Return the [X, Y] coordinate for the center point of the cell that contains the specified text.  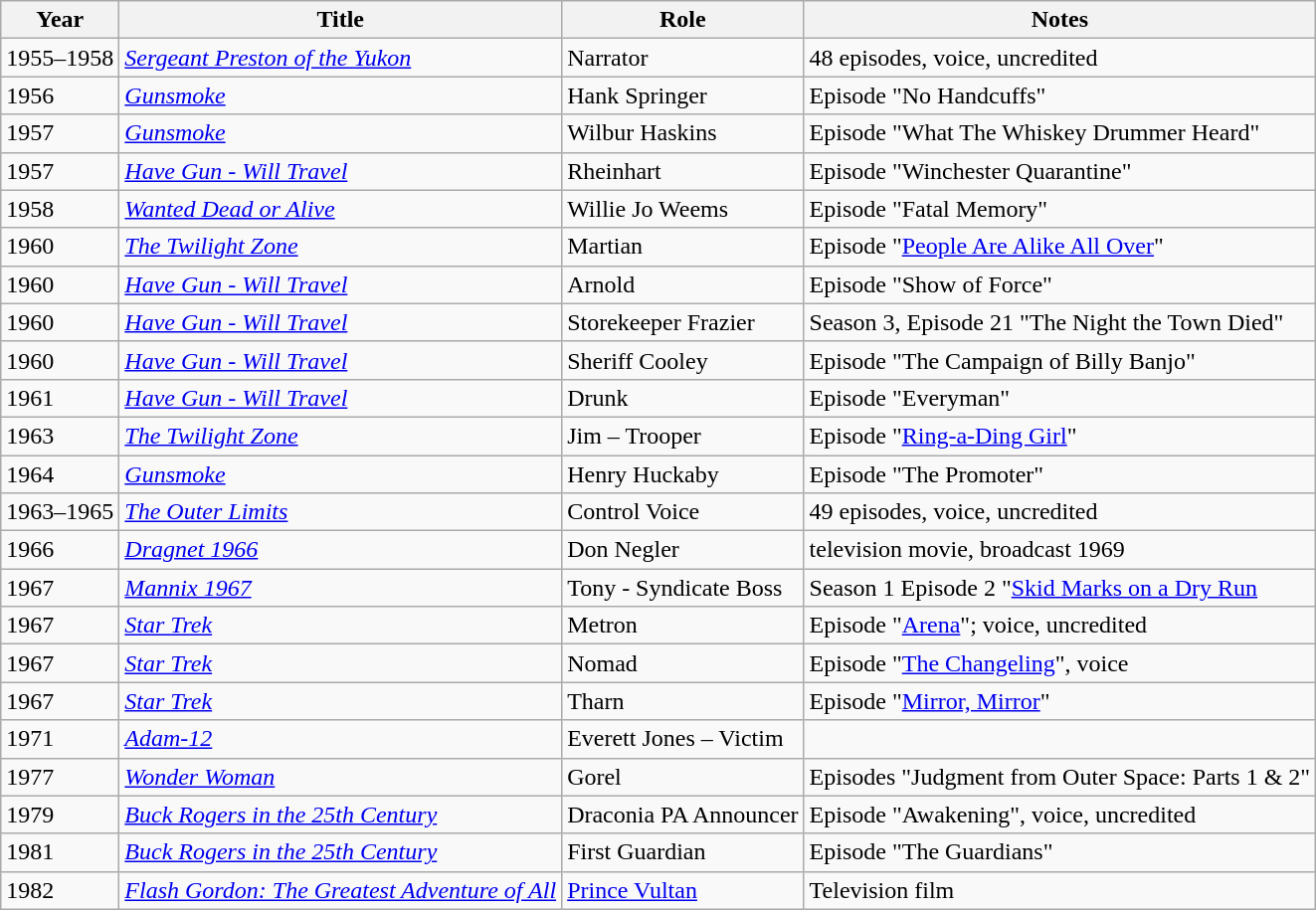
Episode "People Are Alike All Over" [1060, 247]
Prince Vultan [682, 890]
Everett Jones – Victim [682, 739]
Title [340, 20]
Season 1 Episode 2 "Skid Marks on a Dry Run [1060, 588]
1956 [60, 95]
Episode "Show of Force" [1060, 284]
1981 [60, 852]
Television film [1060, 890]
Episode "The Campaign of Billy Banjo" [1060, 360]
television movie, broadcast 1969 [1060, 550]
First Guardian [682, 852]
1955–1958 [60, 58]
1977 [60, 777]
Rheinhart [682, 171]
1958 [60, 209]
Episode "Awakening", voice, uncredited [1060, 815]
Wonder Woman [340, 777]
Episode "No Handcuffs" [1060, 95]
Tharn [682, 701]
Sergeant Preston of the Yukon [340, 58]
Episode "Ring-a-Ding Girl" [1060, 436]
Dragnet 1966 [340, 550]
Control Voice [682, 512]
Year [60, 20]
Martian [682, 247]
Episode "Mirror, Mirror" [1060, 701]
1963 [60, 436]
Role [682, 20]
The Outer Limits [340, 512]
Mannix 1967 [340, 588]
Episode "The Changeling", voice [1060, 663]
1964 [60, 474]
1966 [60, 550]
1961 [60, 398]
Episode "Fatal Memory" [1060, 209]
Gorel [682, 777]
Adam-12 [340, 739]
Arnold [682, 284]
Episodes "Judgment from Outer Space: Parts 1 & 2" [1060, 777]
Wanted Dead or Alive [340, 209]
Don Negler [682, 550]
Narrator [682, 58]
Episode "Winchester Quarantine" [1060, 171]
Draconia PA Announcer [682, 815]
Tony - Syndicate Boss [682, 588]
Episode "The Promoter" [1060, 474]
Willie Jo Weems [682, 209]
Wilbur Haskins [682, 133]
Episode "The Guardians" [1060, 852]
Episode "Arena"; voice, uncredited [1060, 626]
Sheriff Cooley [682, 360]
Storekeeper Frazier [682, 322]
Episode "Everyman" [1060, 398]
1979 [60, 815]
49 episodes, voice, uncredited [1060, 512]
Hank Springer [682, 95]
48 episodes, voice, uncredited [1060, 58]
1971 [60, 739]
Flash Gordon: The Greatest Adventure of All [340, 890]
Episode "What The Whiskey Drummer Heard" [1060, 133]
Nomad [682, 663]
Notes [1060, 20]
Metron [682, 626]
Henry Huckaby [682, 474]
Season 3, Episode 21 "The Night the Town Died" [1060, 322]
Jim – Trooper [682, 436]
1963–1965 [60, 512]
1982 [60, 890]
Drunk [682, 398]
